Search for the cell housing the specified text and yield its [x, y] center coordinate. 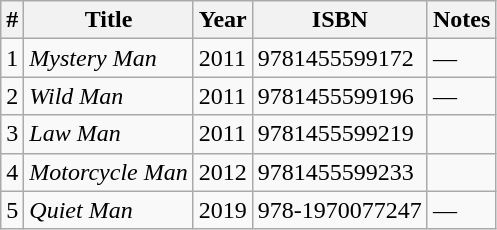
3 [12, 134]
2012 [222, 172]
Law Man [108, 134]
9781455599172 [340, 58]
ISBN [340, 20]
Mystery Man [108, 58]
Quiet Man [108, 210]
9781455599219 [340, 134]
Wild Man [108, 96]
9781455599233 [340, 172]
Motorcycle Man [108, 172]
1 [12, 58]
5 [12, 210]
9781455599196 [340, 96]
Notes [461, 20]
2019 [222, 210]
Title [108, 20]
# [12, 20]
2 [12, 96]
978-1970077247 [340, 210]
4 [12, 172]
Year [222, 20]
